For the text-containing cell, return its midpoint in [X, Y] coordinate format. 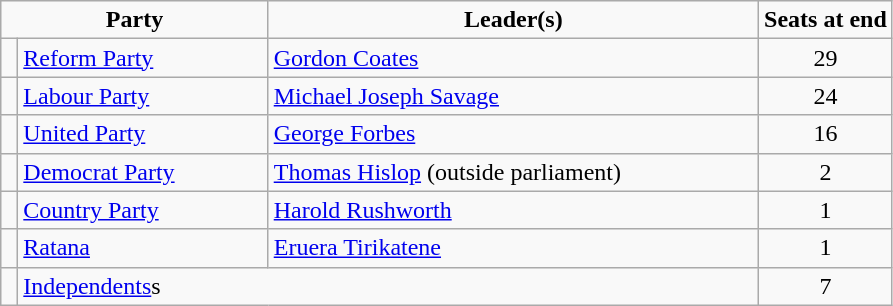
United Party [143, 134]
Eruera Tirikatene [513, 248]
Ratana [143, 248]
George Forbes [513, 134]
Independentss [388, 286]
16 [826, 134]
Leader(s) [513, 20]
Party [134, 20]
2 [826, 172]
Democrat Party [143, 172]
7 [826, 286]
Labour Party [143, 96]
Thomas Hislop (outside parliament) [513, 172]
Country Party [143, 210]
Gordon Coates [513, 58]
Michael Joseph Savage [513, 96]
29 [826, 58]
Reform Party [143, 58]
24 [826, 96]
Harold Rushworth [513, 210]
Seats at end [826, 20]
